For the text-containing cell, return its midpoint in [X, Y] coordinate format. 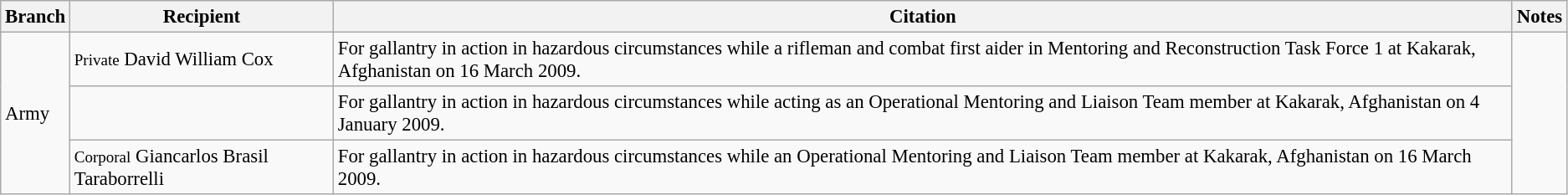
Private David William Cox [202, 60]
Army [35, 114]
Branch [35, 17]
Corporal Giancarlos Brasil Taraborrelli [202, 167]
Citation [922, 17]
For gallantry in action in hazardous circumstances while an Operational Mentoring and Liaison Team member at Kakarak, Afghanistan on 16 March 2009. [922, 167]
Notes [1540, 17]
Recipient [202, 17]
